Provide the [x, y] coordinate of the cell's center where the given text is located.  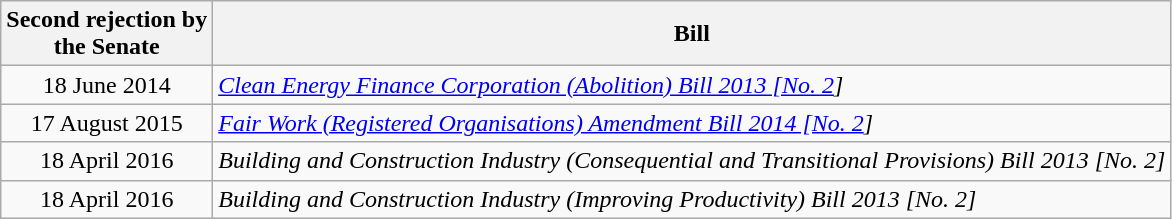
Second rejection by the Senate [107, 34]
Building and Construction Industry (Improving Productivity) Bill 2013 [No. 2] [692, 199]
Fair Work (Registered Organisations) Amendment Bill 2014 [No. 2] [692, 123]
17 August 2015 [107, 123]
Clean Energy Finance Corporation (Abolition) Bill 2013 [No. 2] [692, 85]
Building and Construction Industry (Consequential and Transitional Provisions) Bill 2013 [No. 2] [692, 161]
Bill [692, 34]
18 June 2014 [107, 85]
